Find where the given text appears and provide that cell's center as [X, Y] coordinate. 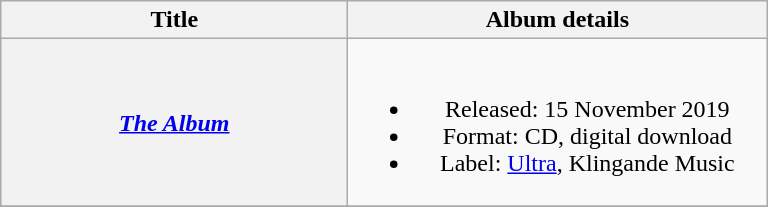
Released: 15 November 2019Format: CD, digital downloadLabel: Ultra, Klingande Music [558, 122]
Title [174, 20]
Album details [558, 20]
The Album [174, 122]
